Provide the [X, Y] coordinate of the cell's center where the given text is located.  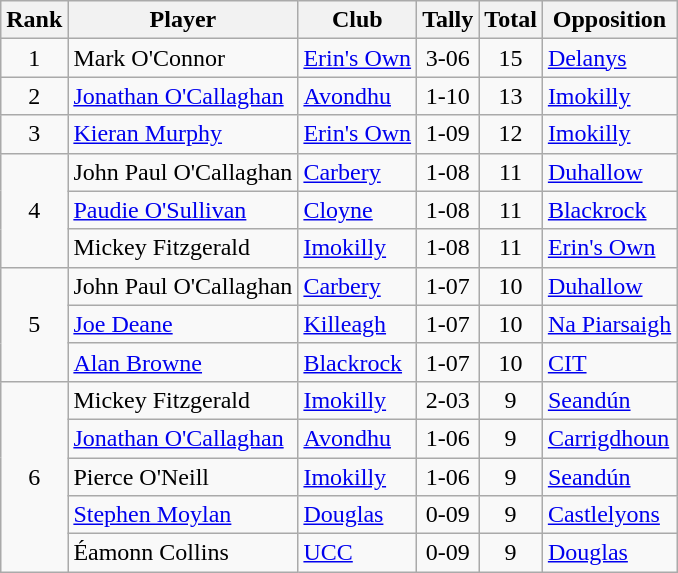
Opposition [609, 20]
Éamonn Collins [183, 553]
Castlelyons [609, 515]
2-03 [448, 400]
Kieran Murphy [183, 134]
5 [34, 324]
Carrigdhoun [609, 438]
Tally [448, 20]
3-06 [448, 58]
Club [358, 20]
Joe Deane [183, 324]
Delanys [609, 58]
4 [34, 210]
Alan Browne [183, 362]
UCC [358, 553]
6 [34, 476]
Na Piarsaigh [609, 324]
1 [34, 58]
Pierce O'Neill [183, 477]
1-09 [448, 134]
15 [511, 58]
13 [511, 96]
12 [511, 134]
2 [34, 96]
Rank [34, 20]
Killeagh [358, 324]
3 [34, 134]
CIT [609, 362]
1-10 [448, 96]
Stephen Moylan [183, 515]
Cloyne [358, 210]
Total [511, 20]
Mark O'Connor [183, 58]
Player [183, 20]
Paudie O'Sullivan [183, 210]
